From the cell containing the given text, extract its center point as (x, y) coordinate. 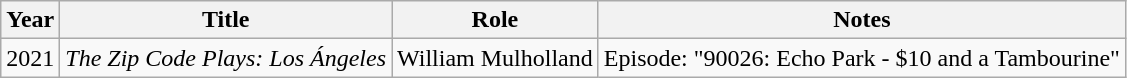
The Zip Code Plays: Los Ángeles (226, 58)
Year (30, 20)
Title (226, 20)
2021 (30, 58)
Notes (862, 20)
William Mulholland (496, 58)
Episode: "90026: Echo Park - $10 and a Tambourine" (862, 58)
Role (496, 20)
